Pinpoint the cell where the given text exists, returning its (X, Y) midpoint coordinate. 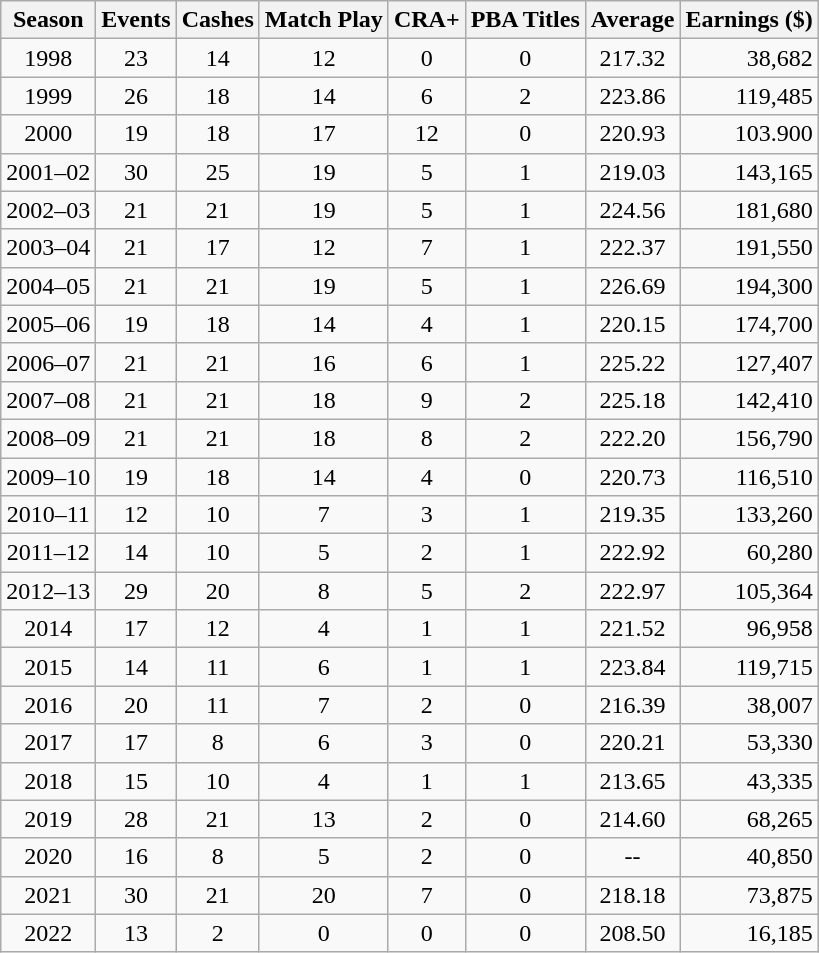
CRA+ (426, 20)
96,958 (749, 629)
2007–08 (48, 400)
194,300 (749, 286)
9 (426, 400)
16,185 (749, 933)
223.84 (632, 667)
223.86 (632, 96)
2014 (48, 629)
142,410 (749, 400)
Average (632, 20)
216.39 (632, 705)
38,682 (749, 58)
127,407 (749, 362)
213.65 (632, 781)
68,265 (749, 819)
226.69 (632, 286)
53,330 (749, 743)
214.60 (632, 819)
29 (136, 591)
-- (632, 857)
2012–13 (48, 591)
26 (136, 96)
220.93 (632, 134)
217.32 (632, 58)
Season (48, 20)
191,550 (749, 248)
225.22 (632, 362)
181,680 (749, 210)
219.03 (632, 172)
2005–06 (48, 324)
PBA Titles (525, 20)
103.900 (749, 134)
174,700 (749, 324)
43,335 (749, 781)
23 (136, 58)
2004–05 (48, 286)
2000 (48, 134)
1999 (48, 96)
Match Play (324, 20)
2016 (48, 705)
220.73 (632, 477)
2006–07 (48, 362)
222.97 (632, 591)
224.56 (632, 210)
156,790 (749, 438)
25 (218, 172)
Cashes (218, 20)
220.21 (632, 743)
208.50 (632, 933)
2009–10 (48, 477)
2021 (48, 895)
28 (136, 819)
2020 (48, 857)
2003–04 (48, 248)
38,007 (749, 705)
218.18 (632, 895)
60,280 (749, 553)
119,715 (749, 667)
2001–02 (48, 172)
2011–12 (48, 553)
15 (136, 781)
2017 (48, 743)
221.52 (632, 629)
105,364 (749, 591)
2015 (48, 667)
2019 (48, 819)
222.20 (632, 438)
225.18 (632, 400)
222.92 (632, 553)
2008–09 (48, 438)
2018 (48, 781)
1998 (48, 58)
222.37 (632, 248)
40,850 (749, 857)
220.15 (632, 324)
2022 (48, 933)
Earnings ($) (749, 20)
2010–11 (48, 515)
219.35 (632, 515)
Events (136, 20)
73,875 (749, 895)
143,165 (749, 172)
2002–03 (48, 210)
133,260 (749, 515)
119,485 (749, 96)
116,510 (749, 477)
